Return [X, Y] of the center of cell containing provided text 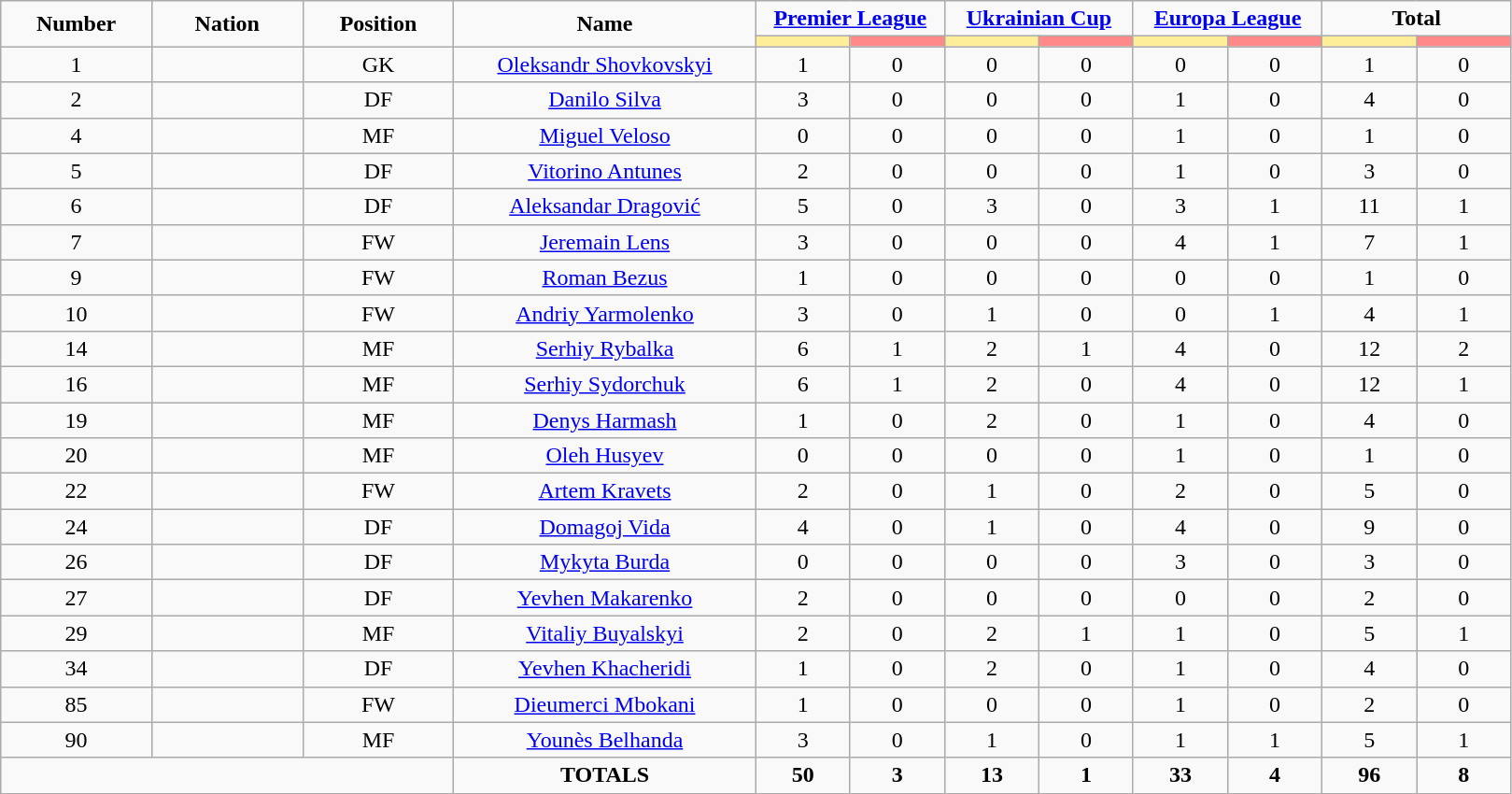
8 [1464, 775]
Yevhen Khacheridi [605, 669]
Jeremain Lens [605, 242]
Name [605, 24]
Younès Belhanda [605, 740]
Europa League [1227, 19]
26 [77, 562]
Mykyta Burda [605, 562]
Denys Harmash [605, 419]
29 [77, 633]
Vitaliy Buyalskyi [605, 633]
11 [1369, 206]
16 [77, 384]
Serhiy Sydorchuk [605, 384]
90 [77, 740]
85 [77, 704]
20 [77, 456]
14 [77, 348]
24 [77, 527]
Oleh Husyev [605, 456]
GK [378, 64]
50 [803, 775]
Premier League [850, 19]
Danilo Silva [605, 100]
27 [77, 598]
Domagoj Vida [605, 527]
Dieumerci Mbokani [605, 704]
34 [77, 669]
Yevhen Makarenko [605, 598]
Nation [227, 24]
10 [77, 313]
Artem Kravets [605, 491]
13 [992, 775]
Miguel Veloso [605, 135]
Roman Bezus [605, 277]
96 [1369, 775]
Aleksandar Dragović [605, 206]
Ukrainian Cup [1039, 19]
TOTALS [605, 775]
Serhiy Rybalka [605, 348]
19 [77, 419]
Andriy Yarmolenko [605, 313]
Position [378, 24]
Total [1417, 19]
Number [77, 24]
Oleksandr Shovkovskyi [605, 64]
33 [1180, 775]
Vitorino Antunes [605, 171]
22 [77, 491]
